Scan for the cell matching the given text and deliver its (X, Y) coordinate at center. 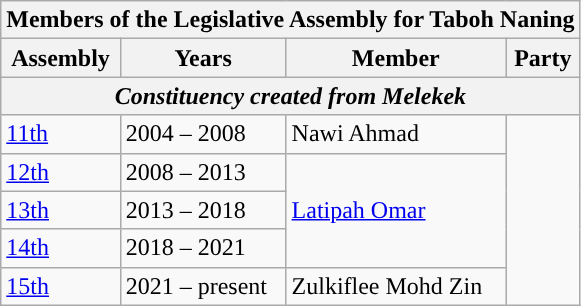
Member (396, 58)
2004 – 2008 (203, 134)
Members of the Legislative Assembly for Taboh Naning (290, 20)
2013 – 2018 (203, 210)
2018 – 2021 (203, 248)
Latipah Omar (396, 210)
Years (203, 58)
Assembly (60, 58)
Constituency created from Melekek (290, 96)
15th (60, 286)
Party (543, 58)
2008 – 2013 (203, 172)
Zulkiflee Mohd Zin (396, 286)
2021 – present (203, 286)
11th (60, 134)
Nawi Ahmad (396, 134)
12th (60, 172)
14th (60, 248)
13th (60, 210)
